Return the [X, Y] coordinate for the center point of the cell that contains the specified text.  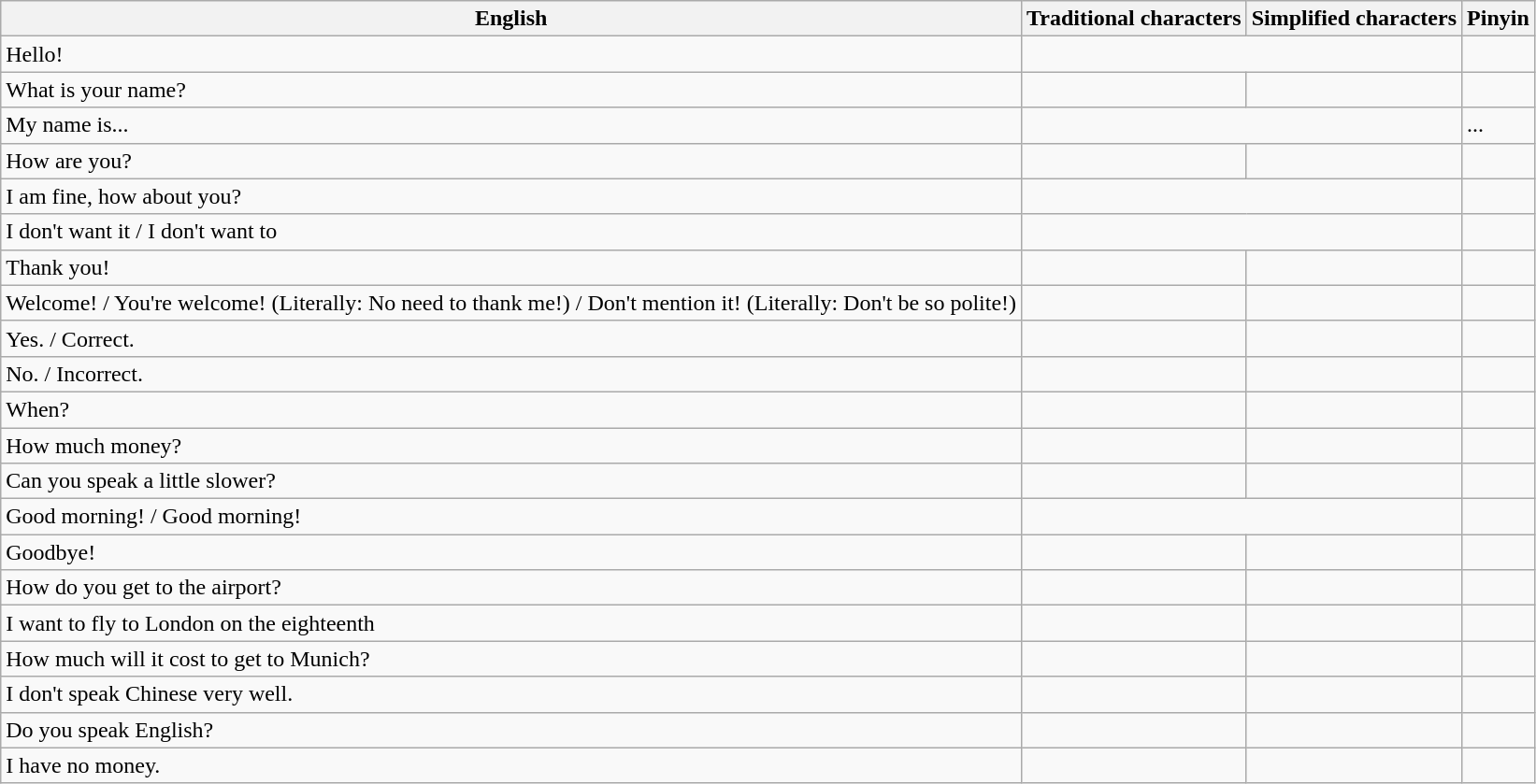
Do you speak English? [511, 730]
How are you? [511, 161]
I have no money. [511, 765]
Traditional characters [1135, 19]
No. / Incorrect. [511, 374]
How much money? [511, 446]
Hello! [511, 54]
I want to fly to London on the eighteenth [511, 623]
English [511, 19]
Thank you! [511, 267]
My name is... [511, 125]
I don't want it / I don't want to [511, 232]
... [1499, 125]
Welcome! / You're welcome! (Literally: No need to thank me!) / Don't mention it! (Literally: Don't be so polite!) [511, 303]
How do you get to the airport? [511, 588]
Goodbye! [511, 552]
Simplified characters [1354, 19]
When? [511, 409]
Good morning! / Good morning! [511, 517]
Can you speak a little slower? [511, 481]
Yes. / Correct. [511, 338]
How much will it cost to get to Munich? [511, 659]
I am fine, how about you? [511, 196]
What is your name? [511, 90]
I don't speak Chinese very well. [511, 694]
Pinyin [1499, 19]
